Locate the cell with the specified text and output its (X, Y) center coordinate. 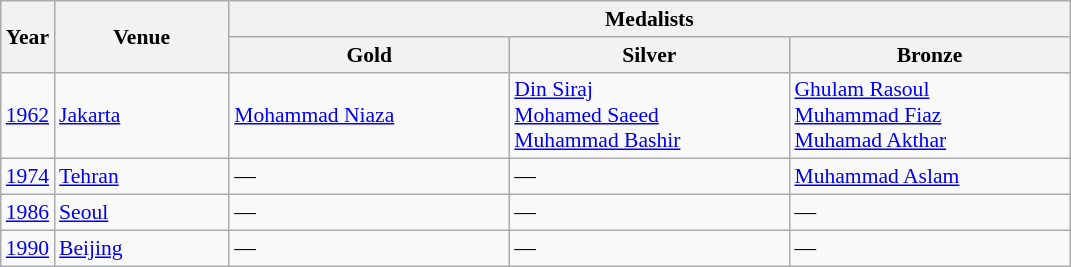
Tehran (142, 177)
Mohammad Niaza (369, 116)
Beijing (142, 248)
Seoul (142, 213)
1986 (28, 213)
1962 (28, 116)
1974 (28, 177)
Venue (142, 36)
1990 (28, 248)
Gold (369, 55)
Bronze (929, 55)
Ghulam RasoulMuhammad FiazMuhamad Akthar (929, 116)
Year (28, 36)
Muhammad Aslam (929, 177)
Medalists (649, 19)
Din SirajMohamed SaeedMuhammad Bashir (649, 116)
Jakarta (142, 116)
Silver (649, 55)
